Extract the [X, Y] coordinate from the center of the cell holding the provided text.  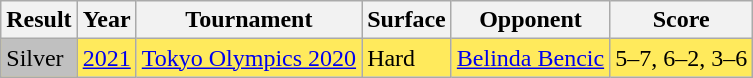
Score [682, 20]
Surface [407, 20]
5–7, 6–2, 3–6 [682, 58]
Year [106, 20]
Silver [39, 58]
Belinda Bencic [530, 58]
2021 [106, 58]
Result [39, 20]
Opponent [530, 20]
Hard [407, 58]
Tokyo Olympics 2020 [248, 58]
Tournament [248, 20]
